From the cell containing the given text, extract its center point as [x, y] coordinate. 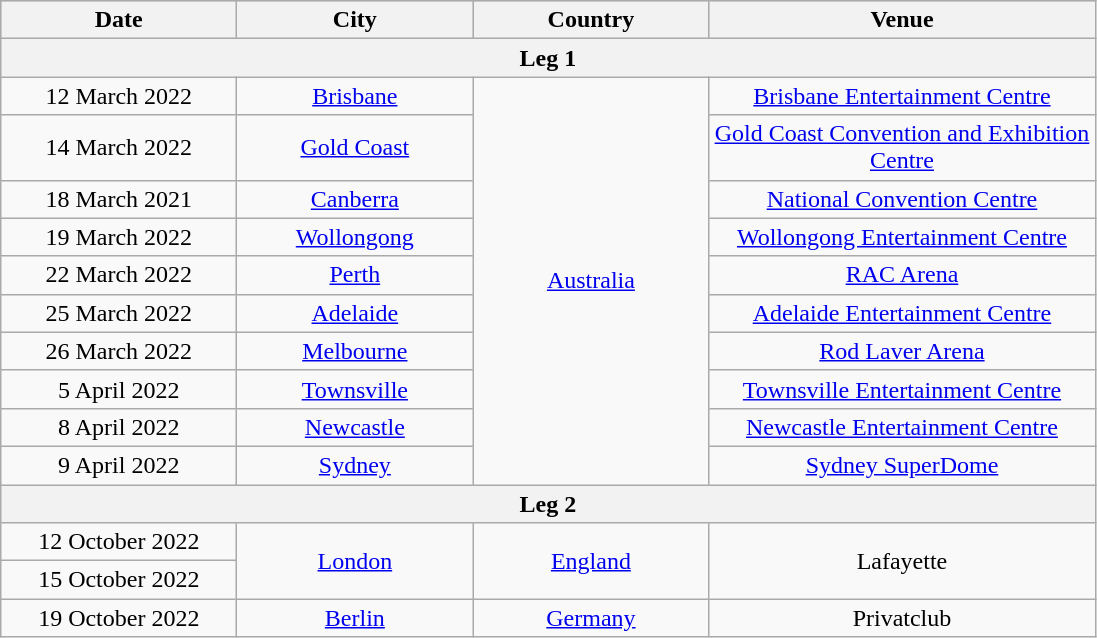
15 October 2022 [119, 580]
London [355, 561]
Canberra [355, 199]
National Convention Centre [902, 199]
8 April 2022 [119, 427]
19 October 2022 [119, 618]
9 April 2022 [119, 465]
Adelaide [355, 313]
Adelaide Entertainment Centre [902, 313]
Townsville Entertainment Centre [902, 389]
Newcastle Entertainment Centre [902, 427]
Melbourne [355, 351]
Newcastle [355, 427]
Wollongong [355, 237]
Leg 2 [548, 503]
Perth [355, 275]
RAC Arena [902, 275]
5 April 2022 [119, 389]
Privatclub [902, 618]
12 March 2022 [119, 96]
Brisbane [355, 96]
26 March 2022 [119, 351]
City [355, 20]
Lafayette [902, 561]
Country [591, 20]
Sydney SuperDome [902, 465]
Gold Coast Convention and Exhibition Centre [902, 148]
Germany [591, 618]
Sydney [355, 465]
Rod Laver Arena [902, 351]
19 March 2022 [119, 237]
Brisbane Entertainment Centre [902, 96]
12 October 2022 [119, 542]
18 March 2021 [119, 199]
Townsville [355, 389]
Wollongong Entertainment Centre [902, 237]
14 March 2022 [119, 148]
Venue [902, 20]
Gold Coast [355, 148]
22 March 2022 [119, 275]
Australia [591, 281]
Leg 1 [548, 58]
Date [119, 20]
England [591, 561]
Berlin [355, 618]
25 March 2022 [119, 313]
